Pinpoint the cell where the given text exists, returning its (x, y) midpoint coordinate. 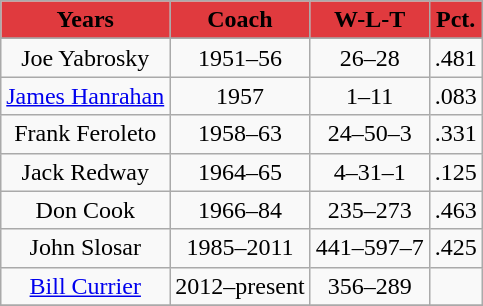
.463 (456, 210)
1–11 (370, 96)
Coach (240, 20)
Frank Feroleto (86, 134)
2012–present (240, 286)
1951–56 (240, 58)
235–273 (370, 210)
4–31–1 (370, 172)
John Slosar (86, 248)
Years (86, 20)
441–597–7 (370, 248)
26–28 (370, 58)
.331 (456, 134)
Don Cook (86, 210)
1985–2011 (240, 248)
W-L-T (370, 20)
Bill Currier (86, 286)
Jack Redway (86, 172)
.425 (456, 248)
1964–65 (240, 172)
Joe Yabrosky (86, 58)
1958–63 (240, 134)
1966–84 (240, 210)
356–289 (370, 286)
.083 (456, 96)
James Hanrahan (86, 96)
.125 (456, 172)
Pct. (456, 20)
24–50–3 (370, 134)
1957 (240, 96)
.481 (456, 58)
